Locate the cell with the specified text and output its [X, Y] center coordinate. 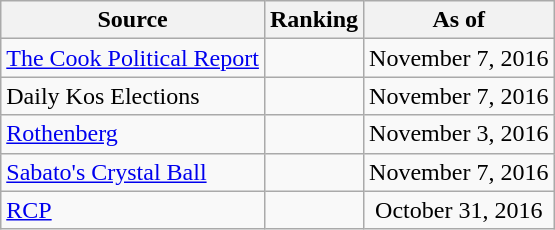
Rothenberg [133, 134]
Daily Kos Elections [133, 96]
The Cook Political Report [133, 58]
Sabato's Crystal Ball [133, 172]
As of [459, 20]
RCP [133, 210]
Ranking [314, 20]
Source [133, 20]
October 31, 2016 [459, 210]
November 3, 2016 [459, 134]
